Determine the (x, y) coordinate at the center of the cell enclosing the given text.  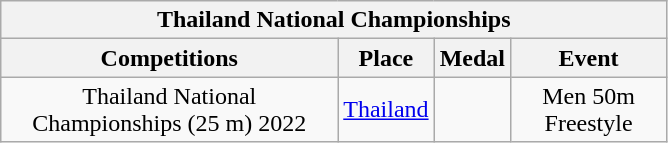
Competitions (170, 58)
Thailand (386, 110)
Place (386, 58)
Medal (472, 58)
Men 50m Freestyle (588, 110)
Thailand National Championships (334, 20)
Thailand National Championships (25 m) 2022 (170, 110)
Event (588, 58)
